Capture the cell that displays the provided text and extract its (X, Y) central coordinate. 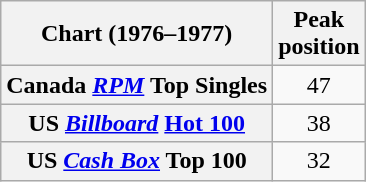
US Cash Box Top 100 (137, 161)
US Billboard Hot 100 (137, 123)
47 (319, 85)
Chart (1976–1977) (137, 34)
Canada RPM Top Singles (137, 85)
38 (319, 123)
32 (319, 161)
Peakposition (319, 34)
